Output the (x, y) coordinate of the center of the cell containing the given text.  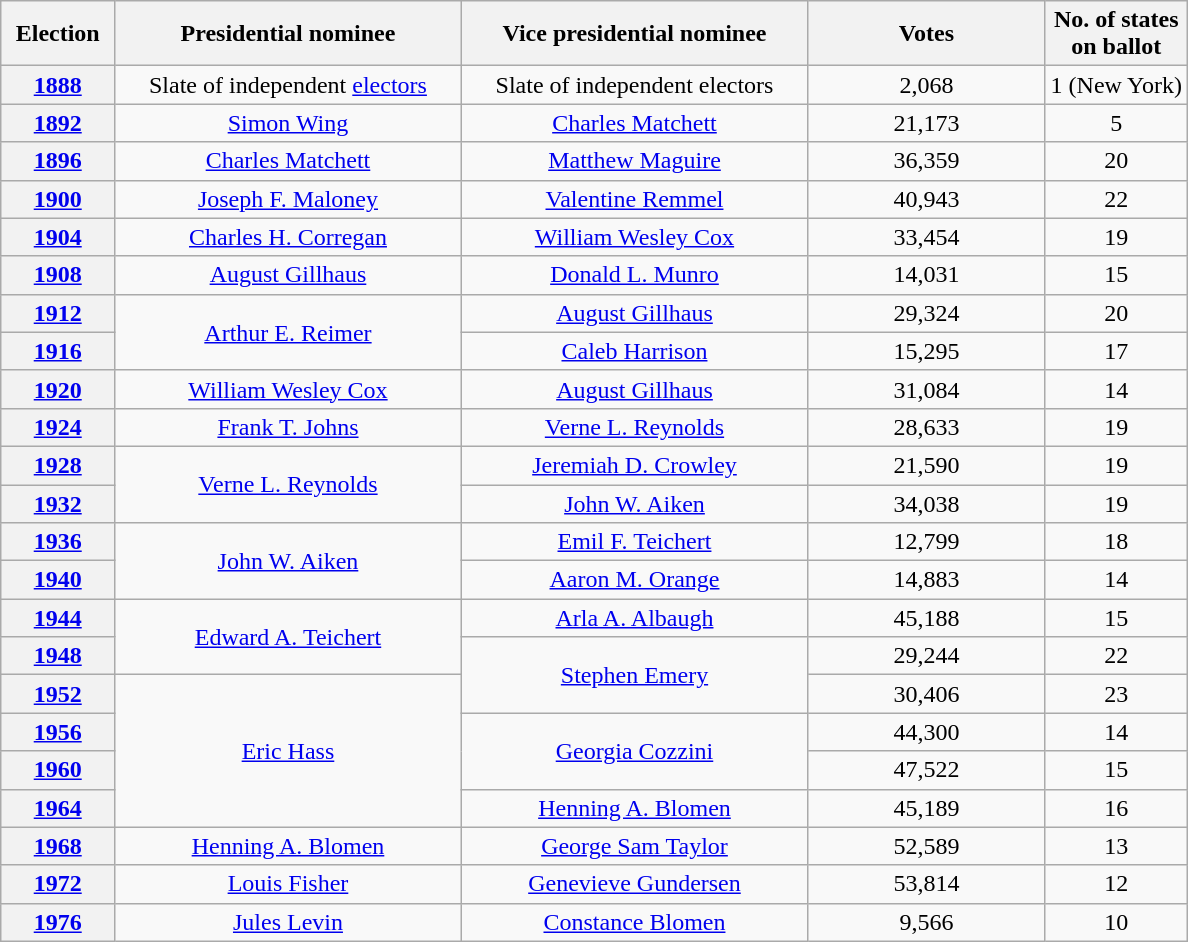
George Sam Taylor (634, 846)
9,566 (926, 922)
1936 (58, 542)
1908 (58, 275)
52,589 (926, 846)
15,295 (926, 351)
30,406 (926, 694)
1952 (58, 694)
31,084 (926, 389)
47,522 (926, 770)
34,038 (926, 503)
23 (1116, 694)
53,814 (926, 884)
16 (1116, 808)
Arthur E. Reimer (288, 332)
1900 (58, 199)
Simon Wing (288, 123)
1916 (58, 351)
17 (1116, 351)
Frank T. Johns (288, 427)
1 (New York) (1116, 85)
1972 (58, 884)
29,244 (926, 656)
1956 (58, 732)
12,799 (926, 542)
2,068 (926, 85)
29,324 (926, 313)
Matthew Maguire (634, 161)
Charles H. Corregan (288, 237)
21,590 (926, 465)
1888 (58, 85)
1912 (58, 313)
13 (1116, 846)
1964 (58, 808)
Jules Levin (288, 922)
10 (1116, 922)
1960 (58, 770)
5 (1116, 123)
1896 (58, 161)
Louis Fisher (288, 884)
Constance Blomen (634, 922)
Genevieve Gundersen (634, 884)
1940 (58, 580)
Vice presidential nominee (634, 34)
12 (1116, 884)
Georgia Cozzini (634, 751)
1976 (58, 922)
Edward A. Teichert (288, 637)
Jeremiah D. Crowley (634, 465)
Valentine Remmel (634, 199)
14,883 (926, 580)
1924 (58, 427)
1892 (58, 123)
No. of stateson ballot (1116, 34)
Votes (926, 34)
45,188 (926, 618)
33,454 (926, 237)
18 (1116, 542)
Joseph F. Maloney (288, 199)
45,189 (926, 808)
Election (58, 34)
1920 (58, 389)
1928 (58, 465)
44,300 (926, 732)
14,031 (926, 275)
Caleb Harrison (634, 351)
1944 (58, 618)
40,943 (926, 199)
Arla A. Albaugh (634, 618)
1932 (58, 503)
1968 (58, 846)
36,359 (926, 161)
1948 (58, 656)
21,173 (926, 123)
28,633 (926, 427)
Emil F. Teichert (634, 542)
Donald L. Munro (634, 275)
Aaron M. Orange (634, 580)
Stephen Emery (634, 675)
Eric Hass (288, 751)
1904 (58, 237)
Presidential nominee (288, 34)
